Search for the cell housing the specified text and yield its (x, y) center coordinate. 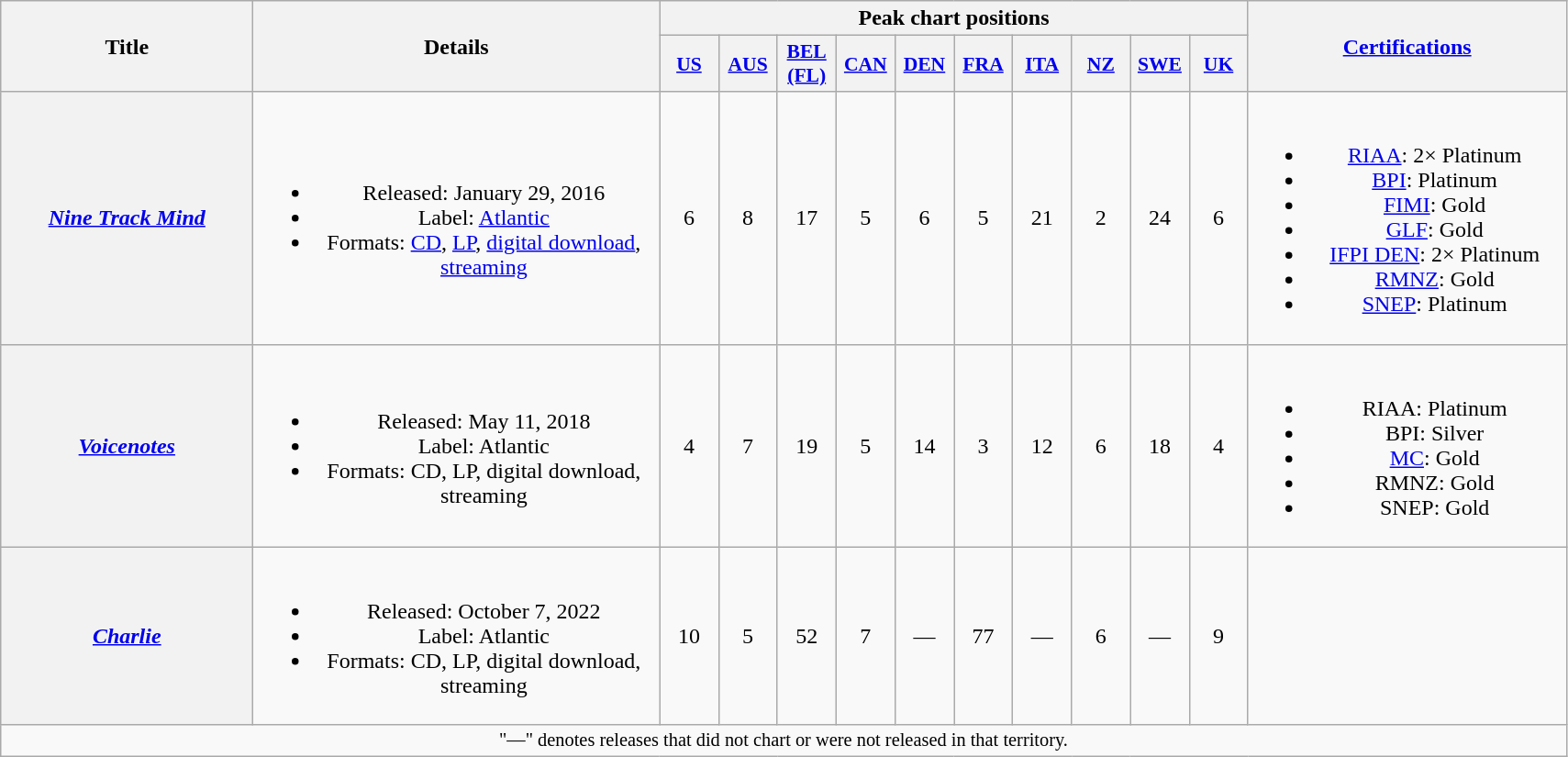
24 (1160, 218)
8 (748, 218)
14 (924, 446)
UK (1218, 64)
2 (1101, 218)
77 (984, 636)
AUS (748, 64)
Nine Track Mind (127, 218)
12 (1042, 446)
21 (1042, 218)
9 (1218, 636)
"—" denotes releases that did not chart or were not released in that territory. (784, 740)
BEL(FL) (806, 64)
RIAA: PlatinumBPI: SilverMC: GoldRMNZ: GoldSNEP: Gold (1407, 446)
Certifications (1407, 46)
US (689, 64)
52 (806, 636)
17 (806, 218)
3 (984, 446)
18 (1160, 446)
Title (127, 46)
RIAA: 2× PlatinumBPI: PlatinumFIMI: GoldGLF: GoldIFPI DEN: 2× PlatinumRMNZ: GoldSNEP: Platinum (1407, 218)
Released: October 7, 2022Label: AtlanticFormats: CD, LP, digital download, streaming (457, 636)
Charlie (127, 636)
SWE (1160, 64)
Released: May 11, 2018Label: AtlanticFormats: CD, LP, digital download, streaming (457, 446)
10 (689, 636)
19 (806, 446)
FRA (984, 64)
CAN (865, 64)
Released: January 29, 2016Label: AtlanticFormats: CD, LP, digital download, streaming (457, 218)
Voicenotes (127, 446)
ITA (1042, 64)
Peak chart positions (954, 18)
NZ (1101, 64)
Details (457, 46)
DEN (924, 64)
